Detect which cell encompasses the target text, then output its (x, y) center coordinate. 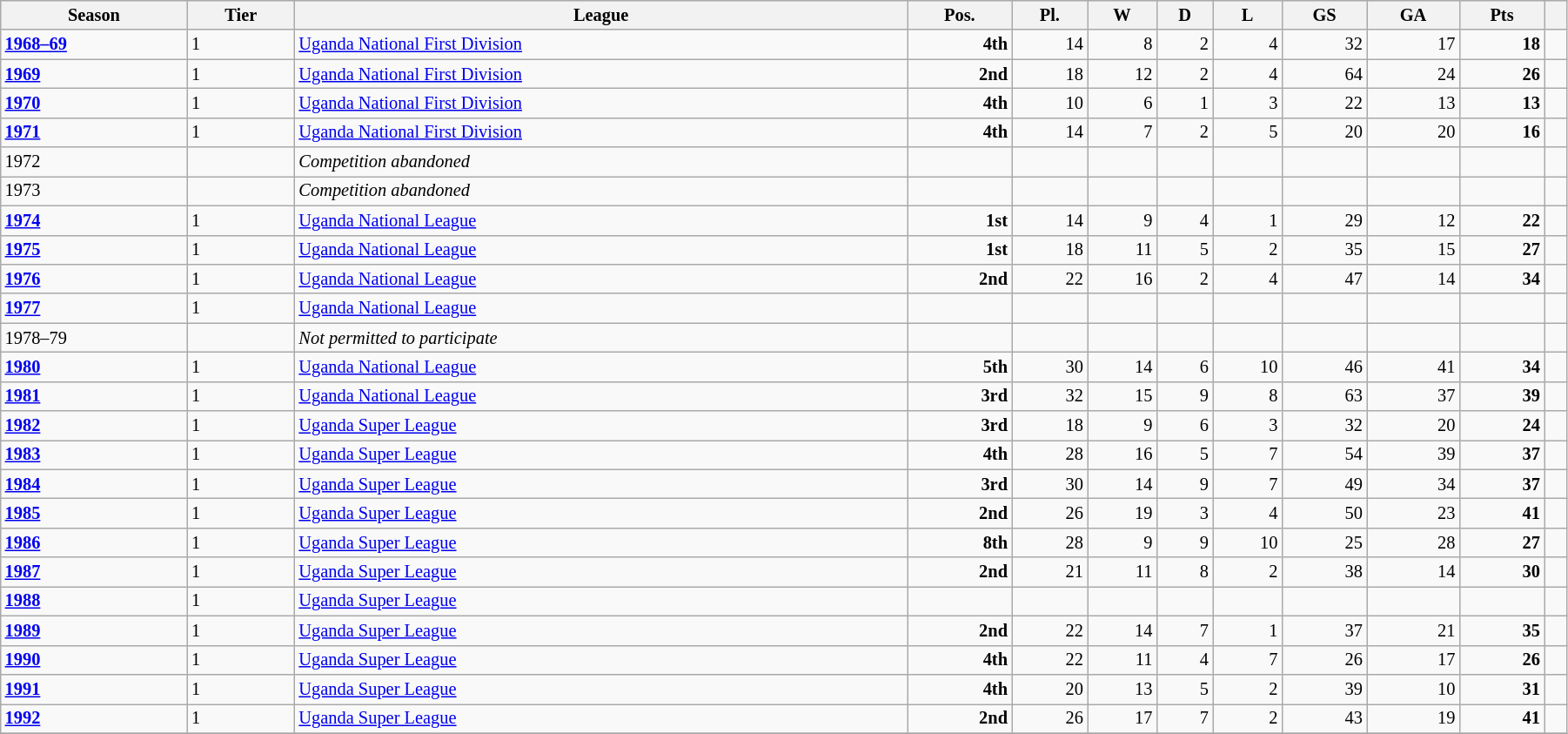
1978–79 (94, 338)
54 (1324, 455)
1969 (94, 74)
43 (1324, 718)
1976 (94, 279)
1987 (94, 572)
1991 (94, 689)
L (1248, 15)
1977 (94, 308)
1986 (94, 542)
1988 (94, 601)
5th (960, 367)
47 (1324, 279)
Season (94, 15)
8th (960, 542)
46 (1324, 367)
Not permitted to participate (601, 338)
Tier (240, 15)
1985 (94, 513)
64 (1324, 74)
1989 (94, 630)
50 (1324, 513)
1975 (94, 250)
1972 (94, 162)
49 (1324, 484)
1974 (94, 220)
1970 (94, 103)
38 (1324, 572)
1990 (94, 660)
1968–69 (94, 44)
1983 (94, 455)
1971 (94, 132)
63 (1324, 396)
1981 (94, 396)
League (601, 15)
29 (1324, 220)
25 (1324, 542)
GA (1413, 15)
1982 (94, 426)
1980 (94, 367)
1973 (94, 191)
W (1122, 15)
Pts (1502, 15)
GS (1324, 15)
23 (1413, 513)
1984 (94, 484)
D (1185, 15)
1992 (94, 718)
Pos. (960, 15)
31 (1502, 689)
Pl. (1049, 15)
